Capture the cell that displays the provided text and extract its (X, Y) central coordinate. 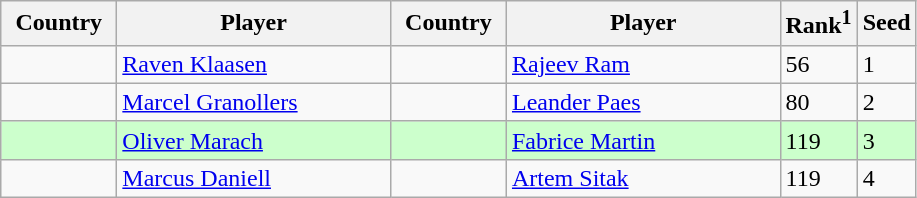
Artem Sitak (643, 178)
Leander Paes (643, 102)
Marcus Daniell (254, 178)
1 (886, 64)
Raven Klaasen (254, 64)
Rajeev Ram (643, 64)
3 (886, 140)
Rank1 (818, 24)
Oliver Marach (254, 140)
56 (818, 64)
Marcel Granollers (254, 102)
2 (886, 102)
80 (818, 102)
4 (886, 178)
Fabrice Martin (643, 140)
Seed (886, 24)
